For the text-containing cell, return its midpoint in (X, Y) coordinate format. 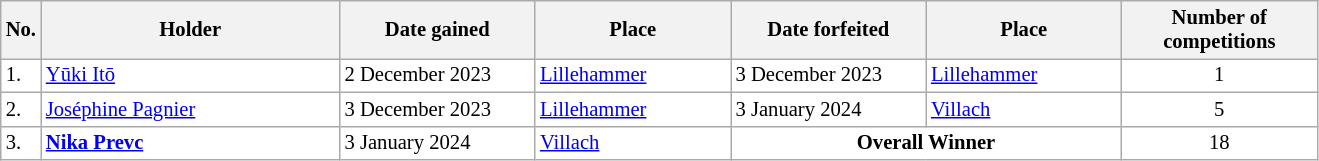
Holder (190, 29)
Nika Prevc (190, 143)
2 December 2023 (438, 75)
5 (1220, 109)
Overall Winner (926, 143)
Number of competitions (1220, 29)
Date forfeited (828, 29)
2. (21, 109)
3. (21, 143)
1 (1220, 75)
Joséphine Pagnier (190, 109)
1. (21, 75)
No. (21, 29)
Yūki Itō (190, 75)
Date gained (438, 29)
18 (1220, 143)
